Determine the (X, Y) coordinate at the center of the cell enclosing the given text.  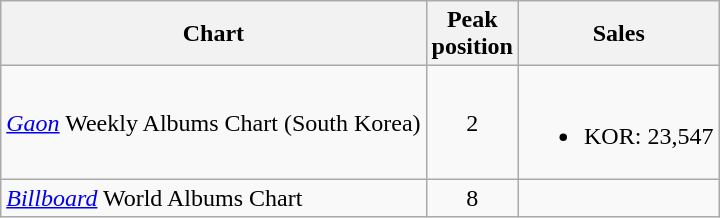
Peakposition (472, 34)
Sales (619, 34)
Chart (214, 34)
Gaon Weekly Albums Chart (South Korea) (214, 122)
Billboard World Albums Chart (214, 198)
2 (472, 122)
KOR: 23,547 (619, 122)
8 (472, 198)
